From the cell containing the given text, extract its center point as [x, y] coordinate. 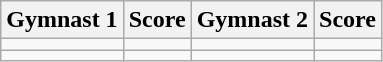
Gymnast 1 [62, 20]
Gymnast 2 [252, 20]
